Detect which cell encompasses the target text, then output its (x, y) center coordinate. 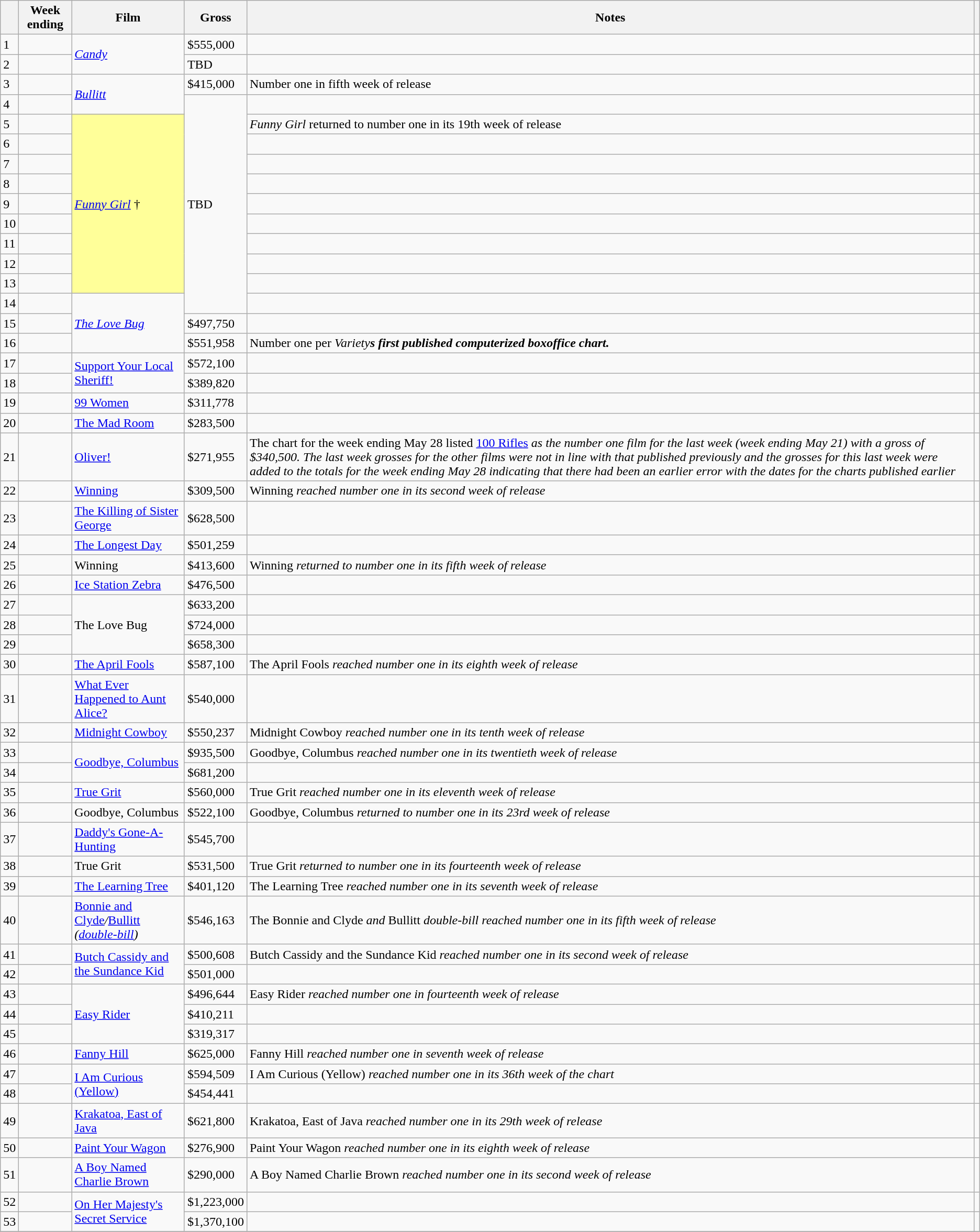
35 (9, 792)
Number one in fifth week of release (610, 84)
Bullitt (128, 94)
17 (9, 363)
14 (9, 304)
36 (9, 812)
29 (9, 645)
Goodbye, Columbus reached number one in its twentieth week of release (610, 753)
$496,644 (216, 994)
$501,000 (216, 974)
38 (9, 866)
What Ever Happened to Aunt Alice? (128, 699)
Fanny Hill reached number one in seventh week of release (610, 1054)
34 (9, 772)
28 (9, 624)
A Boy Named Charlie Brown reached number one in its second week of release (610, 1174)
$658,300 (216, 645)
Winning returned to number one in its fifth week of release (610, 565)
32 (9, 733)
Funny Girl † (128, 204)
Midnight Cowboy reached number one in its tenth week of release (610, 733)
51 (9, 1174)
$724,000 (216, 624)
8 (9, 184)
Number one per Varietys first published computerized boxoffice chart. (610, 343)
$476,500 (216, 585)
$625,000 (216, 1054)
Butch Cassidy and the Sundance Kid (128, 964)
$497,750 (216, 323)
$1,370,100 (216, 1222)
Week ending (45, 18)
21 (9, 457)
Easy Rider reached number one in fourteenth week of release (610, 994)
$540,000 (216, 699)
Krakatoa, East of Java (128, 1121)
$1,223,000 (216, 1202)
Candy (128, 54)
Paint Your Wagon reached number one in its eighth week of release (610, 1148)
True Grit returned to number one in its fourteenth week of release (610, 866)
19 (9, 403)
$621,800 (216, 1121)
The Killing of Sister George (128, 518)
$560,000 (216, 792)
$587,100 (216, 665)
$935,500 (216, 753)
31 (9, 699)
52 (9, 1202)
Butch Cassidy and the Sundance Kid reached number one in its second week of release (610, 954)
True Grit reached number one in its eleventh week of release (610, 792)
2 (9, 64)
39 (9, 886)
22 (9, 491)
$531,500 (216, 866)
27 (9, 604)
I Am Curious (Yellow) reached number one in its 36th week of the chart (610, 1074)
$413,600 (216, 565)
$628,500 (216, 518)
99 Women (128, 403)
On Her Majesty's Secret Service (128, 1212)
Bonnie and Clyde/Bullitt (double-bill) (128, 920)
$283,500 (216, 423)
The April Fools (128, 665)
37 (9, 839)
53 (9, 1222)
41 (9, 954)
Film (128, 18)
44 (9, 1014)
Ice Station Zebra (128, 585)
20 (9, 423)
$545,700 (216, 839)
$594,509 (216, 1074)
The Learning Tree (128, 886)
43 (9, 994)
Funny Girl returned to number one in its 19th week of release (610, 124)
The Bonnie and Clyde and Bullitt double-bill reached number one in its fifth week of release (610, 920)
Daddy's Gone-A-Hunting (128, 839)
11 (9, 243)
15 (9, 323)
Fanny Hill (128, 1054)
6 (9, 144)
26 (9, 585)
23 (9, 518)
$681,200 (216, 772)
$309,500 (216, 491)
46 (9, 1054)
Notes (610, 18)
33 (9, 753)
25 (9, 565)
49 (9, 1121)
Easy Rider (128, 1014)
Gross (216, 18)
24 (9, 545)
$319,317 (216, 1034)
The April Fools reached number one in its eighth week of release (610, 665)
Support Your Local Sheriff! (128, 373)
9 (9, 204)
1 (9, 44)
4 (9, 104)
47 (9, 1074)
$276,900 (216, 1148)
40 (9, 920)
7 (9, 164)
45 (9, 1034)
3 (9, 84)
5 (9, 124)
$271,955 (216, 457)
$389,820 (216, 383)
A Boy Named Charlie Brown (128, 1174)
18 (9, 383)
$311,778 (216, 403)
42 (9, 974)
I Am Curious (Yellow) (128, 1084)
Paint Your Wagon (128, 1148)
$522,100 (216, 812)
$555,000 (216, 44)
The Longest Day (128, 545)
$501,259 (216, 545)
13 (9, 284)
$633,200 (216, 604)
16 (9, 343)
$401,120 (216, 886)
Winning reached number one in its second week of release (610, 491)
30 (9, 665)
$500,608 (216, 954)
$551,958 (216, 343)
$415,000 (216, 84)
$290,000 (216, 1174)
$454,441 (216, 1094)
Goodbye, Columbus returned to number one in its 23rd week of release (610, 812)
Oliver! (128, 457)
50 (9, 1148)
$572,100 (216, 363)
The Mad Room (128, 423)
10 (9, 223)
48 (9, 1094)
$550,237 (216, 733)
12 (9, 263)
$410,211 (216, 1014)
$546,163 (216, 920)
Krakatoa, East of Java reached number one in its 29th week of release (610, 1121)
Midnight Cowboy (128, 733)
The Learning Tree reached number one in its seventh week of release (610, 886)
